Return the [X, Y] coordinate for the center point of the cell that contains the specified text.  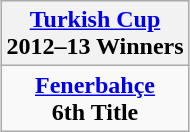
Turkish Cup2012–13 Winners [95, 34]
Fenerbahçe6th Title [95, 98]
